Detect which cell encompasses the target text, then output its [x, y] center coordinate. 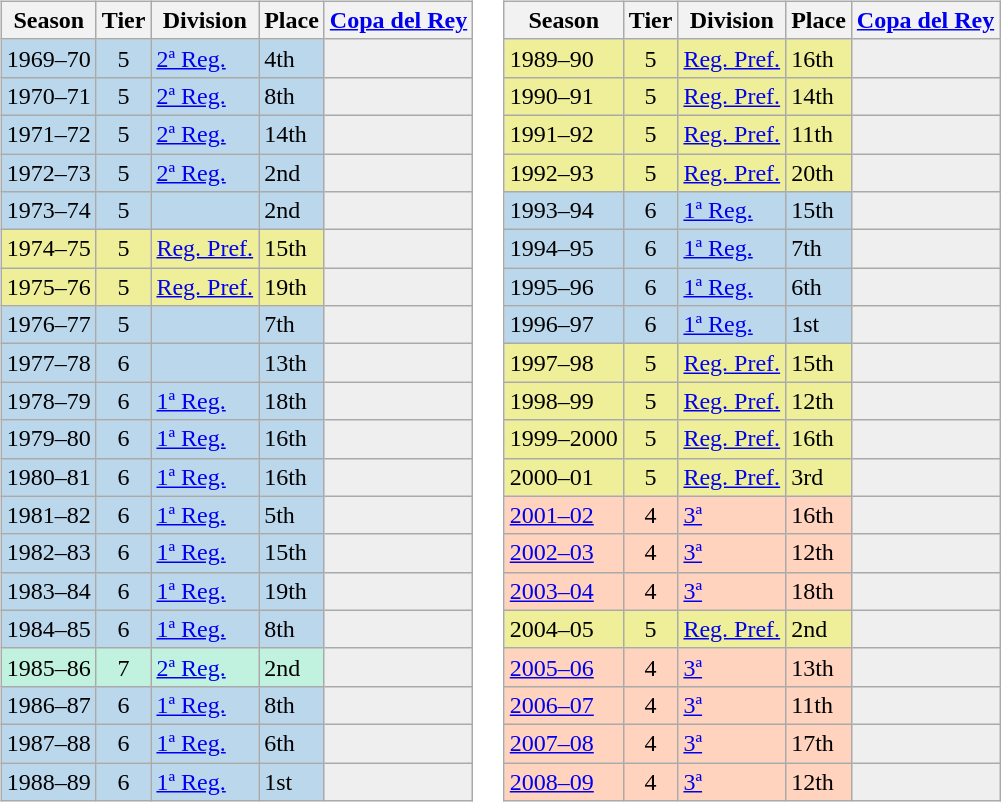
1990–91 [564, 96]
1969–70 [48, 58]
1997–98 [564, 363]
1976–77 [48, 325]
2005–06 [564, 667]
1983–84 [48, 591]
2004–05 [564, 629]
1998–99 [564, 401]
1988–89 [48, 781]
1984–85 [48, 629]
5th [292, 515]
1986–87 [48, 705]
4th [292, 58]
2008–09 [564, 781]
2007–08 [564, 743]
1989–90 [564, 58]
1970–71 [48, 96]
2006–07 [564, 705]
1992–93 [564, 173]
20th [819, 173]
3rd [819, 477]
2000–01 [564, 477]
1982–83 [48, 553]
1999–2000 [564, 439]
1974–75 [48, 249]
1975–76 [48, 287]
1979–80 [48, 439]
1996–97 [564, 325]
1995–96 [564, 287]
1973–74 [48, 211]
1987–88 [48, 743]
1991–92 [564, 134]
17th [819, 743]
1980–81 [48, 477]
2003–04 [564, 591]
1994–95 [564, 249]
1981–82 [48, 515]
7 [124, 667]
1972–73 [48, 173]
1985–86 [48, 667]
1977–78 [48, 363]
1993–94 [564, 211]
1971–72 [48, 134]
2001–02 [564, 515]
1978–79 [48, 401]
2002–03 [564, 553]
